Scan for the cell matching the given text and deliver its (X, Y) coordinate at center. 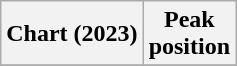
Peak position (189, 34)
Chart (2023) (72, 34)
